Locate the cell with the specified text and output its (X, Y) center coordinate. 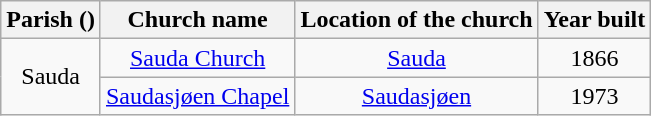
Saudasjøen Chapel (197, 96)
1866 (594, 58)
Location of the church (416, 20)
Church name (197, 20)
Sauda Church (197, 58)
Parish () (51, 20)
Year built (594, 20)
Saudasjøen (416, 96)
1973 (594, 96)
